For the text-containing cell, return its midpoint in [X, Y] coordinate format. 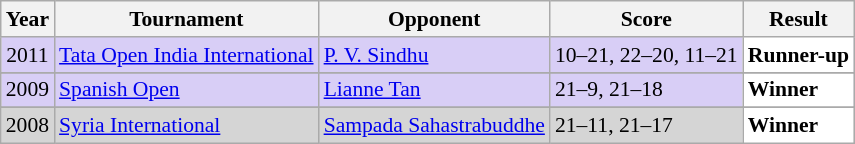
Sampada Sahastrabuddhe [434, 126]
10–21, 22–20, 11–21 [646, 55]
Syria International [186, 126]
2009 [28, 90]
P. V. Sindhu [434, 55]
Spanish Open [186, 90]
2008 [28, 126]
Score [646, 19]
Tournament [186, 19]
Lianne Tan [434, 90]
21–11, 21–17 [646, 126]
21–9, 21–18 [646, 90]
Result [798, 19]
Runner-up [798, 55]
2011 [28, 55]
Tata Open India International [186, 55]
Opponent [434, 19]
Year [28, 19]
